Pinpoint the cell where the given text exists, returning its [X, Y] midpoint coordinate. 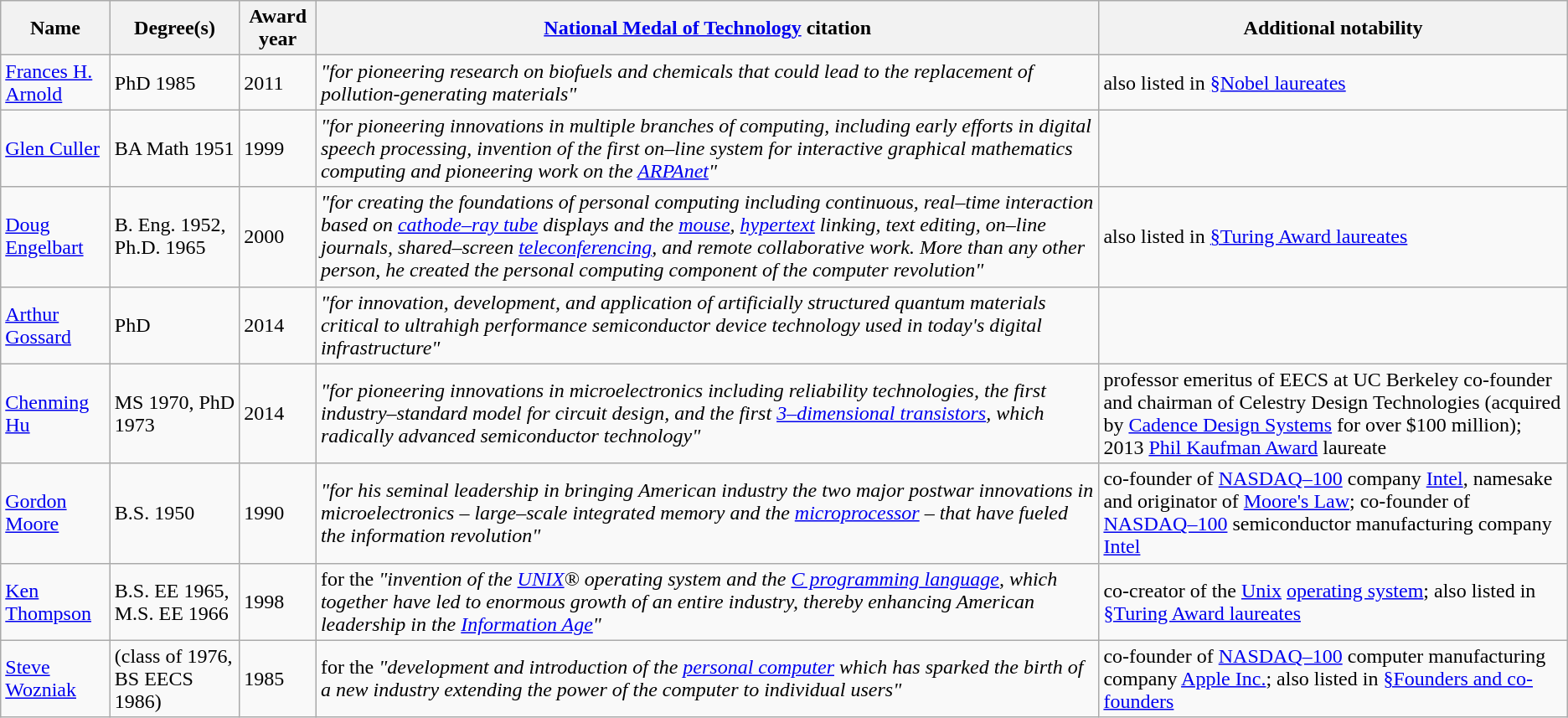
co-creator of the Unix operating system; also listed in §Turing Award laureates [1333, 602]
Name [55, 28]
co-founder of NASDAQ–100 computer manufacturing company Apple Inc.; also listed in §Founders and co-founders [1333, 679]
also listed in §Nobel laureates [1333, 82]
Arthur Gossard [55, 325]
2000 [278, 236]
Ken Thompson [55, 602]
(class of 1976, BS EECS 1986) [174, 679]
1990 [278, 513]
Additional notability [1333, 28]
Frances H. Arnold [55, 82]
B.S. EE 1965, M.S. EE 1966 [174, 602]
National Medal of Technology citation [707, 28]
Steve Wozniak [55, 679]
"for pioneering research on biofuels and chemicals that could lead to the replacement of pollution-generating materials" [707, 82]
Gordon Moore [55, 513]
PhD [174, 325]
MS 1970, PhD 1973 [174, 414]
Degree(s) [174, 28]
co-founder of NASDAQ–100 company Intel, namesake and originator of Moore's Law; co-founder of NASDAQ–100 semiconductor manufacturing company Intel [1333, 513]
Award year [278, 28]
2011 [278, 82]
also listed in §Turing Award laureates [1333, 236]
B. Eng. 1952, Ph.D. 1965 [174, 236]
Doug Engelbart [55, 236]
BA Math 1951 [174, 148]
1998 [278, 602]
1985 [278, 679]
1999 [278, 148]
PhD 1985 [174, 82]
Glen Culler [55, 148]
Chenming Hu [55, 414]
B.S. 1950 [174, 513]
